Return the [x, y] coordinate for the center point of the cell that contains the specified text.  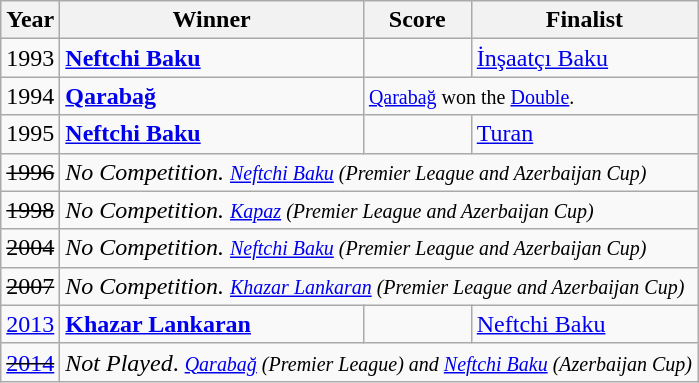
1995 [30, 134]
Finalist [584, 20]
1998 [30, 210]
Turan [584, 134]
Winner [212, 20]
No Competition. Kapaz (Premier League and Azerbaijan Cup) [379, 210]
1994 [30, 96]
2014 [30, 362]
Score [417, 20]
Not Played. Qarabağ (Premier League) and Neftchi Baku (Azerbaijan Cup) [379, 362]
2007 [30, 286]
Khazar Lankaran [212, 324]
İnşaatçı Baku [584, 58]
Year [30, 20]
Qarabağ won the Double. [530, 96]
2004 [30, 248]
2013 [30, 324]
No Competition. Khazar Lankaran (Premier League and Azerbaijan Cup) [379, 286]
1993 [30, 58]
1996 [30, 172]
Qarabağ [212, 96]
